From the cell containing the given text, extract its center point as (X, Y) coordinate. 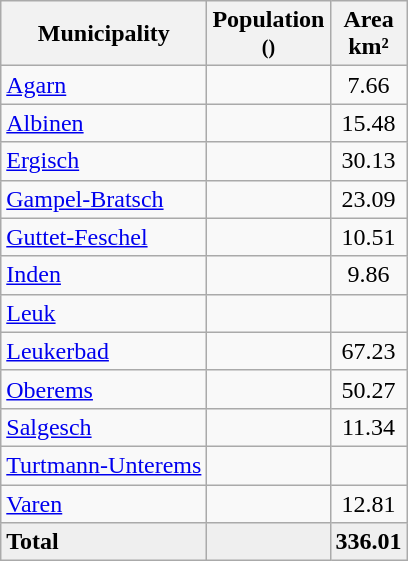
Inden (104, 275)
Agarn (104, 85)
Population() (268, 34)
30.13 (368, 161)
336.01 (368, 542)
11.34 (368, 427)
23.09 (368, 199)
7.66 (368, 85)
Municipality (104, 34)
Leuk (104, 313)
12.81 (368, 503)
15.48 (368, 123)
50.27 (368, 389)
67.23 (368, 351)
Ergisch (104, 161)
Area km² (368, 34)
Leukerbad (104, 351)
Albinen (104, 123)
Varen (104, 503)
Salgesch (104, 427)
Turtmann-Unterems (104, 465)
10.51 (368, 237)
Gampel-Bratsch (104, 199)
Oberems (104, 389)
Guttet-Feschel (104, 237)
9.86 (368, 275)
Total (104, 542)
